Return the [X, Y] coordinate for the center point of the cell that contains the specified text.  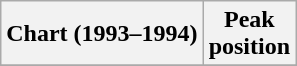
Peakposition [249, 34]
Chart (1993–1994) [102, 34]
